Extract the [x, y] coordinate from the center of the cell holding the provided text.  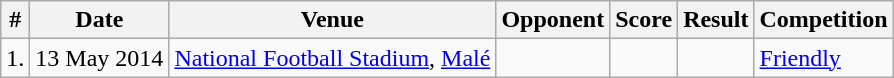
1. [16, 58]
Friendly [824, 58]
13 May 2014 [100, 58]
Date [100, 20]
National Football Stadium, Malé [332, 58]
Competition [824, 20]
Score [644, 20]
# [16, 20]
Venue [332, 20]
Opponent [553, 20]
Result [716, 20]
